From the cell containing the given text, extract its center point as (X, Y) coordinate. 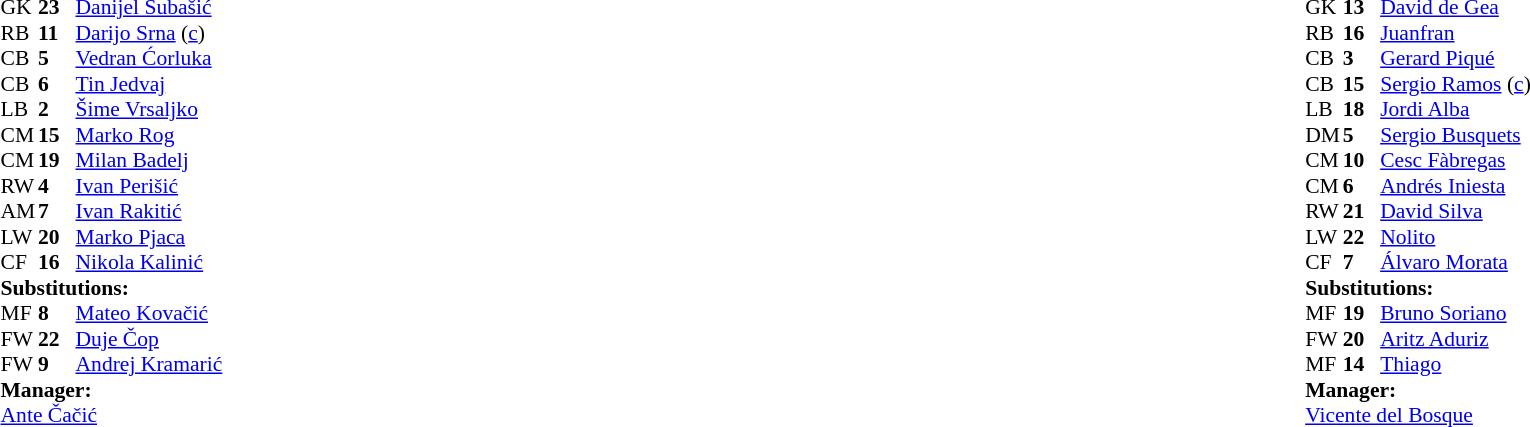
Ivan Perišić (150, 186)
Marko Pjaca (150, 237)
9 (57, 365)
Ivan Rakitić (150, 211)
2 (57, 109)
Vedran Ćorluka (150, 59)
Manager: (111, 390)
Darijo Srna (c) (150, 33)
11 (57, 33)
Mateo Kovačić (150, 313)
3 (1362, 59)
Tin Jedvaj (150, 84)
10 (1362, 161)
8 (57, 313)
Marko Rog (150, 135)
4 (57, 186)
Nikola Kalinić (150, 263)
Milan Badelj (150, 161)
Duje Čop (150, 339)
18 (1362, 109)
AM (19, 211)
Šime Vrsaljko (150, 109)
14 (1362, 365)
DM (1324, 135)
21 (1362, 211)
Andrej Kramarić (150, 365)
Substitutions: (111, 288)
